Identify which cell holds the provided text, then report its (X, Y) central coordinate. 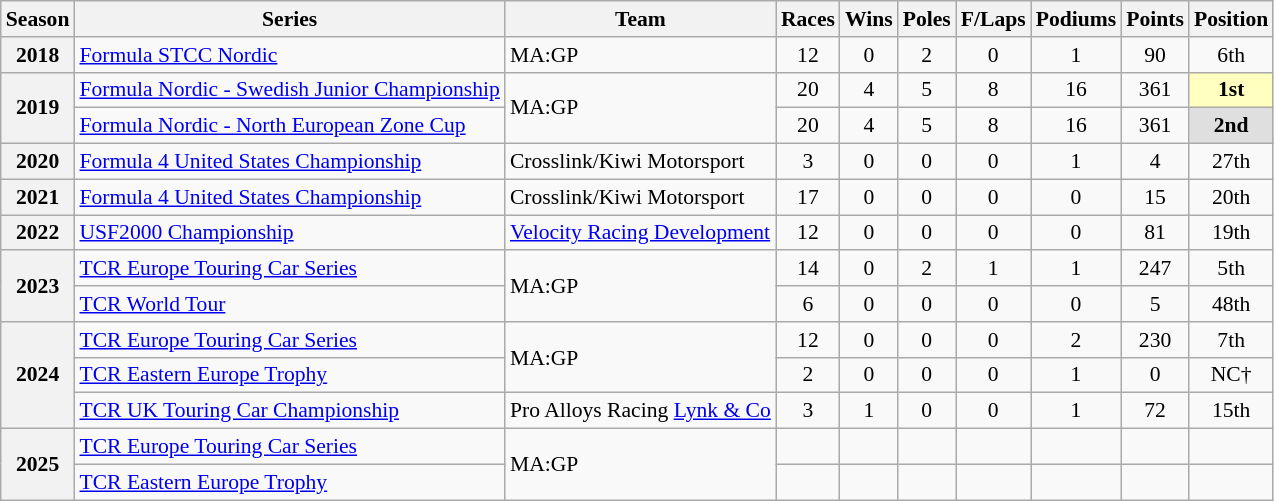
Points (1155, 19)
90 (1155, 55)
NC† (1231, 375)
6th (1231, 55)
20th (1231, 197)
2019 (38, 108)
14 (808, 269)
15 (1155, 197)
15th (1231, 411)
2018 (38, 55)
USF2000 Championship (289, 233)
17 (808, 197)
TCR World Tour (289, 304)
1st (1231, 90)
Formula STCC Nordic (289, 55)
Formula Nordic - Swedish Junior Championship (289, 90)
81 (1155, 233)
Pro Alloys Racing Lynk & Co (640, 411)
2023 (38, 286)
72 (1155, 411)
Position (1231, 19)
2025 (38, 464)
27th (1231, 162)
Series (289, 19)
2021 (38, 197)
Wins (869, 19)
2022 (38, 233)
2024 (38, 376)
2nd (1231, 126)
Team (640, 19)
Velocity Racing Development (640, 233)
2020 (38, 162)
Season (38, 19)
F/Laps (994, 19)
Poles (927, 19)
7th (1231, 340)
19th (1231, 233)
230 (1155, 340)
Formula Nordic - North European Zone Cup (289, 126)
TCR UK Touring Car Championship (289, 411)
Podiums (1076, 19)
48th (1231, 304)
6 (808, 304)
247 (1155, 269)
Races (808, 19)
5th (1231, 269)
